Pinpoint the cell where the given text exists, returning its (x, y) midpoint coordinate. 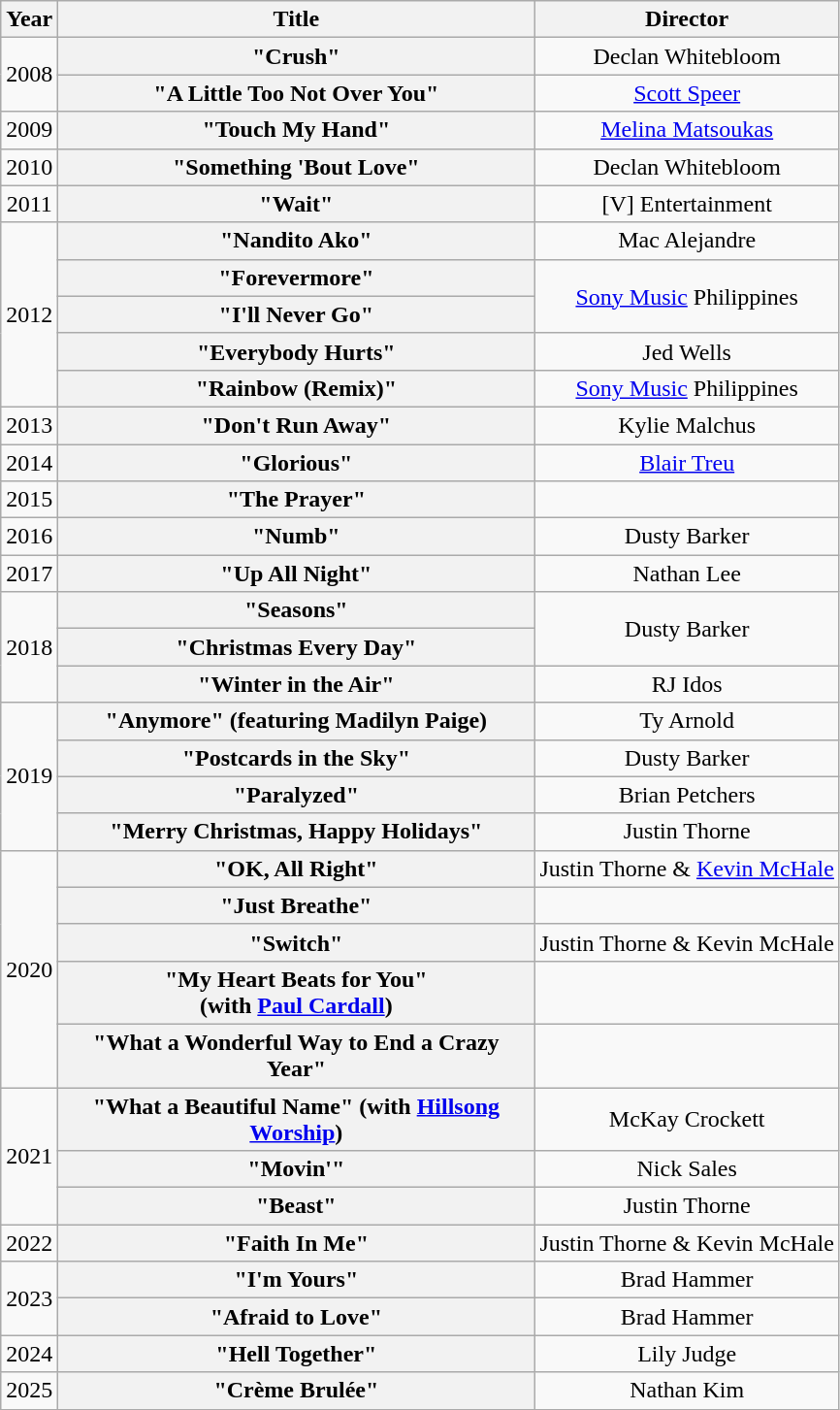
McKay Crockett (687, 1118)
2015 (29, 500)
"Paralyzed" (297, 795)
2008 (29, 75)
"Postcards in the Sky" (297, 758)
"I'm Yours" (297, 1280)
"Up All Night" (297, 574)
"Nandito Ako" (297, 241)
RJ Idos (687, 684)
"OK, All Right" (297, 869)
Jed Wells (687, 351)
2022 (29, 1243)
Scott Speer (687, 93)
"Afraid to Love" (297, 1317)
"Switch" (297, 942)
"Crème Brulée" (297, 1391)
"Glorious" (297, 463)
2021 (29, 1155)
2020 (29, 968)
"The Prayer" (297, 500)
"Just Breathe" (297, 905)
"What a Beautiful Name" (with Hillsong Worship) (297, 1118)
"Christmas Every Day" (297, 647)
"What a Wonderful Way to End a Crazy Year" (297, 1056)
Kylie Malchus (687, 425)
"Wait" (297, 204)
2018 (29, 647)
2017 (29, 574)
"Hell Together" (297, 1354)
"Faith In Me" (297, 1243)
"A Little Too Not Over You" (297, 93)
Ty Arnold (687, 721)
"Numb" (297, 537)
Brian Petchers (687, 795)
Director (687, 19)
Year (29, 19)
[V] Entertainment (687, 204)
Melina Matsoukas (687, 130)
"Merry Christmas, Happy Holidays" (297, 832)
Nick Sales (687, 1169)
Nathan Lee (687, 574)
"Rainbow (Remix)" (297, 388)
"Forevermore" (297, 278)
"I'll Never Go" (297, 314)
2009 (29, 130)
2016 (29, 537)
Mac Alejandre (687, 241)
"Seasons" (297, 610)
"Touch My Hand" (297, 130)
2025 (29, 1391)
2013 (29, 425)
"Anymore" (featuring Madilyn Paige) (297, 721)
Blair Treu (687, 463)
"Crush" (297, 56)
2010 (29, 167)
Lily Judge (687, 1354)
"My Heart Beats for You"(with Paul Cardall) (297, 992)
"Something 'Bout Love" (297, 167)
"Beast" (297, 1206)
2023 (29, 1298)
"Don't Run Away" (297, 425)
Nathan Kim (687, 1391)
"Winter in the Air" (297, 684)
2011 (29, 204)
2014 (29, 463)
2012 (29, 314)
2019 (29, 776)
"Movin'" (297, 1169)
"Everybody Hurts" (297, 351)
2024 (29, 1354)
Title (297, 19)
